Provide the [X, Y] coordinate of the cell's center where the given text is located.  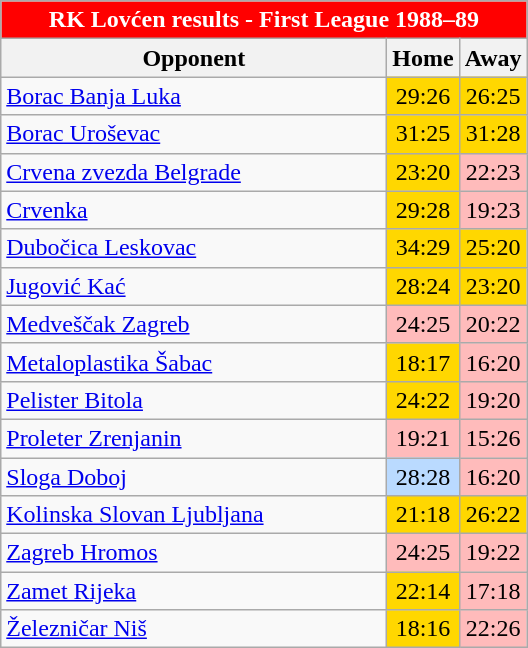
18:17 [423, 362]
26:25 [493, 96]
Opponent [194, 58]
22:26 [493, 629]
Jugović Kać [194, 286]
21:18 [423, 515]
25:20 [493, 248]
Home [423, 58]
Dubočica Leskovac [194, 248]
19:20 [493, 400]
Železničar Niš [194, 629]
31:28 [493, 134]
Proleter Zrenjanin [194, 438]
19:22 [493, 553]
18:16 [423, 629]
Borac Uroševac [194, 134]
28:24 [423, 286]
Crvenka [194, 210]
Medveščak Zagreb [194, 324]
29:28 [423, 210]
Zagreb Hromos [194, 553]
Borac Banja Luka [194, 96]
34:29 [423, 248]
RK Lovćen results - First League 1988–89 [264, 20]
29:26 [423, 96]
Zamet Rijeka [194, 591]
Crvena zvezda Belgrade [194, 172]
19:21 [423, 438]
22:23 [493, 172]
28:28 [423, 477]
22:14 [423, 591]
Kolinska Slovan Ljubljana [194, 515]
19:23 [493, 210]
Sloga Doboj [194, 477]
31:25 [423, 134]
Metaloplastika Šabac [194, 362]
Pelister Bitola [194, 400]
20:22 [493, 324]
Away [493, 58]
24:22 [423, 400]
17:18 [493, 591]
15:26 [493, 438]
26:22 [493, 515]
